Extract the (x, y) coordinate from the center of the cell holding the provided text.  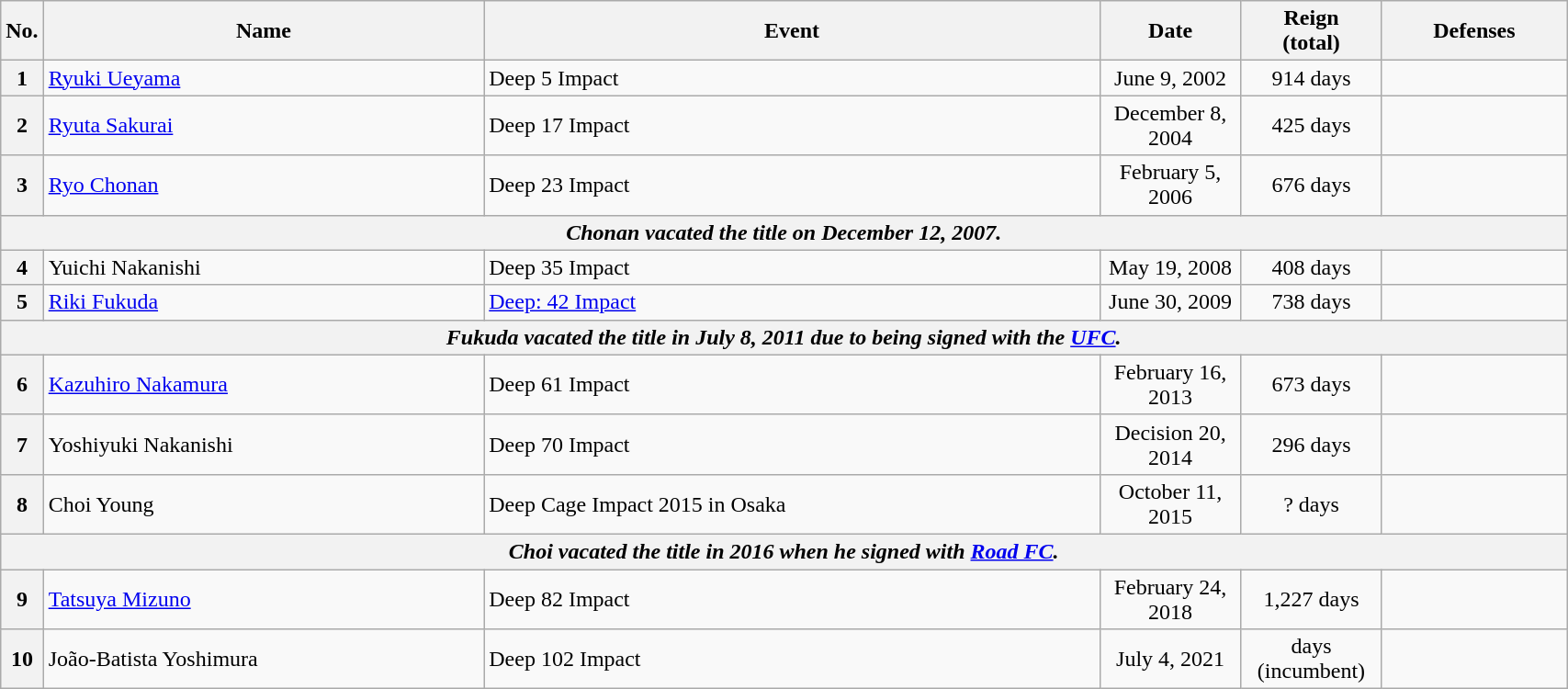
João-Batista Yoshimura (264, 660)
Ryuki Ueyama (264, 78)
7 (22, 445)
Deep 23 Impact (792, 186)
8 (22, 503)
4 (22, 267)
Ryuta Sakurai (264, 125)
Tatsuya Mizuno (264, 599)
3 (22, 186)
Deep 82 Impact (792, 599)
2 (22, 125)
Deep 35 Impact (792, 267)
Name (264, 31)
Date (1170, 31)
914 days (1312, 78)
Defenses (1473, 31)
Deep 5 Impact (792, 78)
Chonan vacated the title on December 12, 2007. (784, 232)
No. (22, 31)
5 (22, 302)
Yoshiyuki Nakanishi (264, 445)
December 8, 2004 (1170, 125)
Deep 102 Impact (792, 660)
Riki Fukuda (264, 302)
July 4, 2021 (1170, 660)
Deep 61 Impact (792, 384)
Fukuda vacated the title in July 8, 2011 due to being signed with the UFC. (784, 337)
Deep 70 Impact (792, 445)
425 days (1312, 125)
296 days (1312, 445)
? days (1312, 503)
May 19, 2008 (1170, 267)
Deep: 42 Impact (792, 302)
February 24, 2018 (1170, 599)
Decision 20, 2014 (1170, 445)
6 (22, 384)
408 days (1312, 267)
1,227 days (1312, 599)
Ryo Chonan (264, 186)
Event (792, 31)
Kazuhiro Nakamura (264, 384)
Yuichi Nakanishi (264, 267)
Reign(total) (1312, 31)
October 11, 2015 (1170, 503)
June 30, 2009 (1170, 302)
days(incumbent) (1312, 660)
February 5, 2006 (1170, 186)
Choi vacated the title in 2016 when he signed with Road FC. (784, 551)
Choi Young (264, 503)
1 (22, 78)
738 days (1312, 302)
673 days (1312, 384)
Deep 17 Impact (792, 125)
676 days (1312, 186)
February 16, 2013 (1170, 384)
9 (22, 599)
10 (22, 660)
June 9, 2002 (1170, 78)
Deep Cage Impact 2015 in Osaka (792, 503)
